Detect which cell encompasses the target text, then output its [x, y] center coordinate. 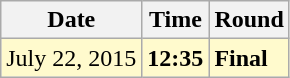
Final [249, 58]
Round [249, 20]
12:35 [176, 58]
July 22, 2015 [72, 58]
Time [176, 20]
Date [72, 20]
